Detect which cell encompasses the target text, then output its [X, Y] center coordinate. 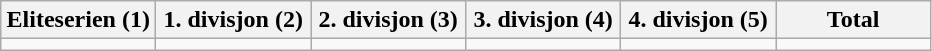
4. divisjon (5) [698, 20]
1. divisjon (2) [234, 20]
Eliteserien (1) [78, 20]
2. divisjon (3) [388, 20]
3. divisjon (4) [544, 20]
Total [854, 20]
